Pinpoint the cell where the given text exists, returning its (x, y) midpoint coordinate. 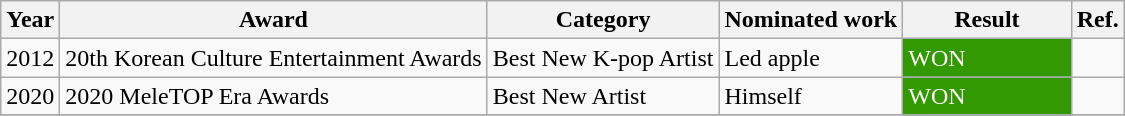
2020 MeleTOP Era Awards (274, 96)
Result (988, 20)
Year (30, 20)
Category (603, 20)
20th Korean Culture Entertainment Awards (274, 58)
Nominated work (811, 20)
Ref. (1098, 20)
Led apple (811, 58)
2012 (30, 58)
Best New K-pop Artist (603, 58)
2020 (30, 96)
Best New Artist (603, 96)
Award (274, 20)
Himself (811, 96)
